Identify which cell holds the provided text, then report its (x, y) central coordinate. 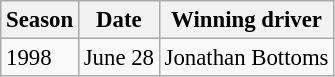
Winning driver (246, 20)
1998 (40, 58)
Jonathan Bottoms (246, 58)
Season (40, 20)
June 28 (118, 58)
Date (118, 20)
